Return the [X, Y] coordinate for the center point of the cell that contains the specified text.  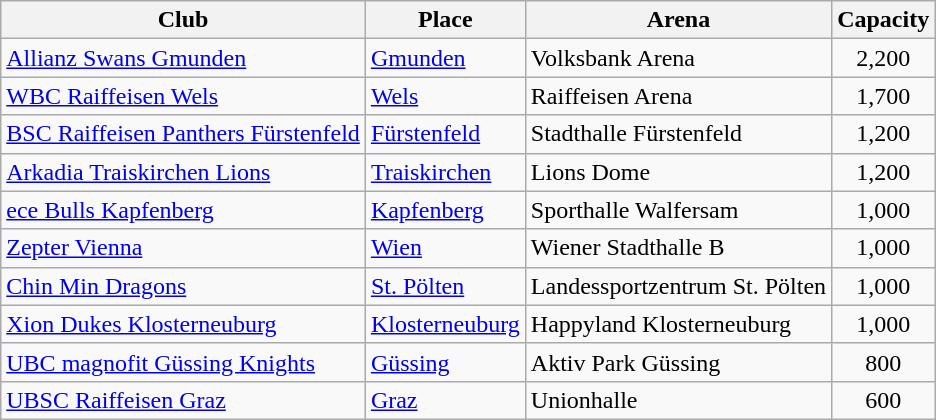
Allianz Swans Gmunden [184, 58]
1,700 [884, 96]
Klosterneuburg [445, 324]
Lions Dome [678, 172]
Landessportzentrum St. Pölten [678, 286]
Fürstenfeld [445, 134]
Wien [445, 248]
WBC Raiffeisen Wels [184, 96]
Unionhalle [678, 400]
Wiener Stadthalle B [678, 248]
Happyland Klosterneuburg [678, 324]
800 [884, 362]
Stadthalle Fürstenfeld [678, 134]
Place [445, 20]
Güssing [445, 362]
Aktiv Park Güssing [678, 362]
Sporthalle Walfersam [678, 210]
Kapfenberg [445, 210]
UBSC Raiffeisen Graz [184, 400]
Capacity [884, 20]
Club [184, 20]
Arena [678, 20]
Xion Dukes Klosterneuburg [184, 324]
Zepter Vienna [184, 248]
BSC Raiffeisen Panthers Fürstenfeld [184, 134]
Graz [445, 400]
600 [884, 400]
Wels [445, 96]
ece Bulls Kapfenberg [184, 210]
Arkadia Traiskirchen Lions [184, 172]
Traiskirchen [445, 172]
Volksbank Arena [678, 58]
Chin Min Dragons [184, 286]
UBC magnofit Güssing Knights [184, 362]
Gmunden [445, 58]
Raiffeisen Arena [678, 96]
2,200 [884, 58]
St. Pölten [445, 286]
